Extract the (X, Y) coordinate from the center of the cell holding the provided text.  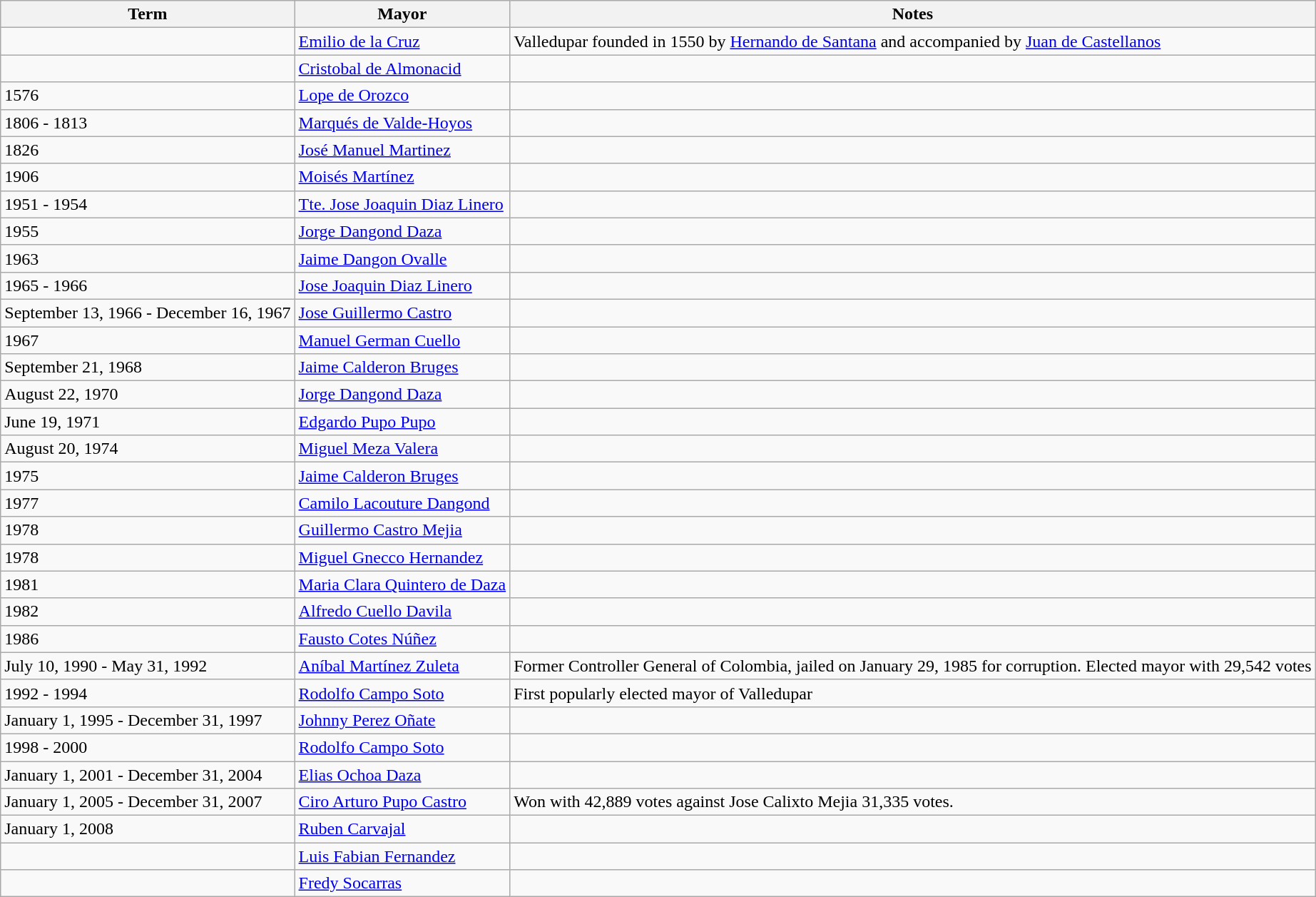
Cristobal de Almonacid (402, 69)
January 1, 1995 - December 31, 1997 (148, 720)
Emilio de la Cruz (402, 41)
Alfredo Cuello Davila (402, 612)
Jaime Dangon Ovalle (402, 258)
August 22, 1970 (148, 395)
Fausto Cotes Núñez (402, 639)
Mayor (402, 14)
1977 (148, 503)
Miguel Meza Valera (402, 449)
January 1, 2001 - December 31, 2004 (148, 774)
José Manuel Martinez (402, 150)
First popularly elected mayor of Valledupar (913, 693)
January 1, 2008 (148, 829)
Maria Clara Quintero de Daza (402, 584)
Valledupar founded in 1550 by Hernando de Santana and accompanied by Juan de Castellanos (913, 41)
August 20, 1974 (148, 449)
1998 - 2000 (148, 747)
Elias Ochoa Daza (402, 774)
Camilo Lacouture Dangond (402, 503)
Luis Fabian Fernandez (402, 856)
Johnny Perez Oñate (402, 720)
Aníbal Martínez Zuleta (402, 666)
Marqués de Valde-Hoyos (402, 123)
January 1, 2005 - December 31, 2007 (148, 802)
1975 (148, 476)
Tte. Jose Joaquin Diaz Linero (402, 204)
Notes (913, 14)
Ciro Arturo Pupo Castro (402, 802)
Term (148, 14)
Moisés Martínez (402, 177)
September 21, 1968 (148, 368)
1951 - 1954 (148, 204)
Former Controller General of Colombia, jailed on January 29, 1985 for corruption. Elected mayor with 29,542 votes (913, 666)
July 10, 1990 - May 31, 1992 (148, 666)
Edgardo Pupo Pupo (402, 422)
Manuel German Cuello (402, 340)
Lope de Orozco (402, 96)
Won with 42,889 votes against Jose Calixto Mejia 31,335 votes. (913, 802)
Jose Joaquin Diaz Linero (402, 285)
1906 (148, 177)
1806 - 1813 (148, 123)
Jose Guillermo Castro (402, 313)
Fredy Socarras (402, 883)
June 19, 1971 (148, 422)
September 13, 1966 - December 16, 1967 (148, 313)
1992 - 1994 (148, 693)
Miguel Gnecco Hernandez (402, 557)
1986 (148, 639)
1826 (148, 150)
1981 (148, 584)
1982 (148, 612)
1967 (148, 340)
1576 (148, 96)
1965 - 1966 (148, 285)
1955 (148, 231)
Guillermo Castro Mejia (402, 530)
Ruben Carvajal (402, 829)
1963 (148, 258)
